Determine the (X, Y) coordinate at the center of the cell enclosing the given text.  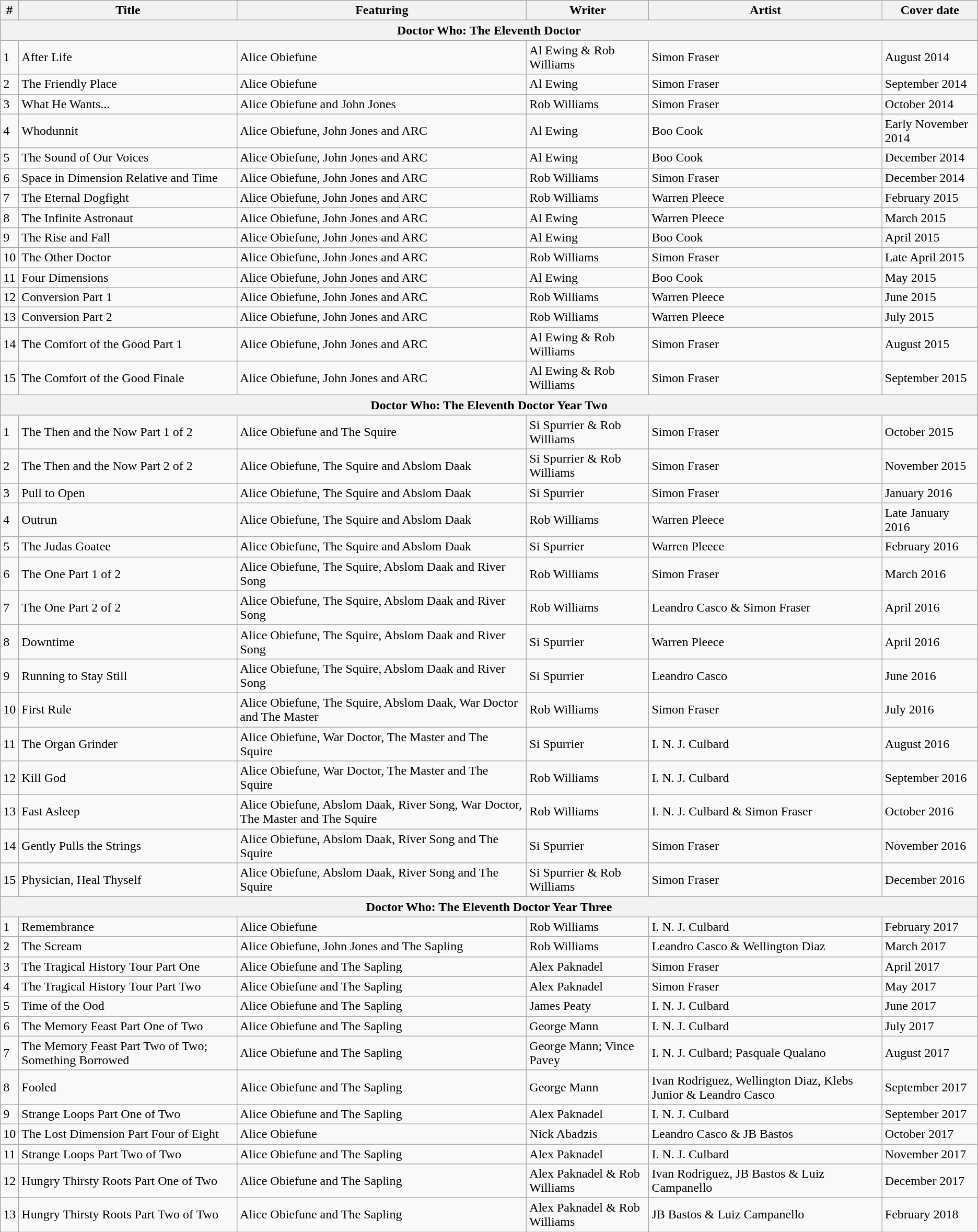
Conversion Part 2 (128, 317)
July 2015 (930, 317)
Physician, Heal Thyself (128, 880)
June 2017 (930, 1006)
October 2015 (930, 432)
Leandro Casco & Wellington Diaz (765, 947)
February 2015 (930, 198)
Four Dimensions (128, 278)
I. N. J. Culbard & Simon Fraser (765, 812)
December 2016 (930, 880)
Artist (765, 10)
Alice Obiefune, John Jones and The Sapling (382, 947)
The Other Doctor (128, 257)
Writer (588, 10)
Ivan Rodriguez, Wellington Diaz, Klebs Junior & Leandro Casco (765, 1087)
After Life (128, 57)
Nick Abadzis (588, 1134)
Fooled (128, 1087)
September 2016 (930, 778)
September 2014 (930, 84)
Title (128, 10)
November 2017 (930, 1154)
February 2018 (930, 1215)
First Rule (128, 710)
The Comfort of the Good Part 1 (128, 344)
Gently Pulls the Strings (128, 846)
Ivan Rodriguez, JB Bastos & Luiz Campanello (765, 1181)
December 2017 (930, 1181)
March 2017 (930, 947)
May 2015 (930, 278)
August 2017 (930, 1053)
The Judas Goatee (128, 547)
Time of the Ood (128, 1006)
The Tragical History Tour Part Two (128, 986)
June 2016 (930, 675)
November 2016 (930, 846)
Whodunnit (128, 131)
Early November 2014 (930, 131)
August 2014 (930, 57)
Running to Stay Still (128, 675)
Late April 2015 (930, 257)
Alice Obiefune, The Squire, Abslom Daak, War Doctor and The Master (382, 710)
January 2016 (930, 493)
Late January 2016 (930, 520)
July 2016 (930, 710)
Alice Obiefune and John Jones (382, 104)
Featuring (382, 10)
The Memory Feast Part One of Two (128, 1026)
Fast Asleep (128, 812)
May 2017 (930, 986)
The Then and the Now Part 2 of 2 (128, 466)
# (9, 10)
Alice Obiefune and The Squire (382, 432)
Strange Loops Part Two of Two (128, 1154)
August 2015 (930, 344)
I. N. J. Culbard; Pasquale Qualano (765, 1053)
April 2015 (930, 237)
The Rise and Fall (128, 237)
Hungry Thirsty Roots Part Two of Two (128, 1215)
August 2016 (930, 743)
Outrun (128, 520)
March 2016 (930, 574)
The Scream (128, 947)
What He Wants... (128, 104)
September 2015 (930, 378)
George Mann; Vince Pavey (588, 1053)
June 2015 (930, 297)
Conversion Part 1 (128, 297)
The Organ Grinder (128, 743)
Cover date (930, 10)
Leandro Casco & Simon Fraser (765, 607)
October 2017 (930, 1134)
Space in Dimension Relative and Time (128, 178)
The Memory Feast Part Two of Two; Something Borrowed (128, 1053)
Doctor Who: The Eleventh Doctor Year Three (489, 907)
October 2014 (930, 104)
Leandro Casco (765, 675)
The One Part 2 of 2 (128, 607)
Remembrance (128, 927)
Pull to Open (128, 493)
The One Part 1 of 2 (128, 574)
The Infinite Astronaut (128, 217)
The Friendly Place (128, 84)
Leandro Casco & JB Bastos (765, 1134)
The Comfort of the Good Finale (128, 378)
October 2016 (930, 812)
James Peaty (588, 1006)
March 2015 (930, 217)
Hungry Thirsty Roots Part One of Two (128, 1181)
Kill God (128, 778)
Doctor Who: The Eleventh Doctor Year Two (489, 405)
The Then and the Now Part 1 of 2 (128, 432)
April 2017 (930, 966)
Strange Loops Part One of Two (128, 1114)
July 2017 (930, 1026)
February 2017 (930, 927)
The Lost Dimension Part Four of Eight (128, 1134)
The Eternal Dogfight (128, 198)
JB Bastos & Luiz Campanello (765, 1215)
Doctor Who: The Eleventh Doctor (489, 30)
Alice Obiefune, Abslom Daak, River Song, War Doctor, The Master and The Squire (382, 812)
The Tragical History Tour Part One (128, 966)
November 2015 (930, 466)
February 2016 (930, 547)
The Sound of Our Voices (128, 158)
Downtime (128, 642)
